Output the (X, Y) coordinate of the center of the cell containing the given text.  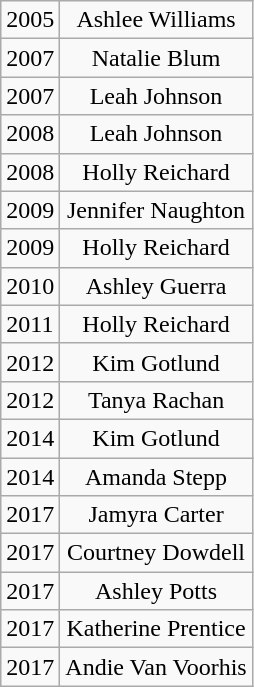
Amanda Stepp (156, 477)
Jamyra Carter (156, 515)
Courtney Dowdell (156, 553)
Ashley Guerra (156, 286)
Natalie Blum (156, 58)
Ashley Potts (156, 591)
2010 (30, 286)
2011 (30, 324)
Tanya Rachan (156, 400)
Jennifer Naughton (156, 210)
Ashlee Williams (156, 20)
Andie Van Voorhis (156, 667)
2005 (30, 20)
Katherine Prentice (156, 629)
